Locate the cell with the specified text and output its [x, y] center coordinate. 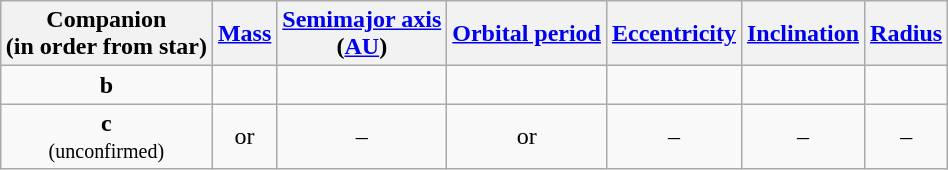
Semimajor axis(AU) [362, 34]
Eccentricity [674, 34]
Mass [244, 34]
Radius [906, 34]
c(unconfirmed) [106, 136]
b [106, 85]
Orbital period [527, 34]
Inclination [802, 34]
Companion (in order from star) [106, 34]
